Extract the (x, y) coordinate from the center of the cell holding the provided text.  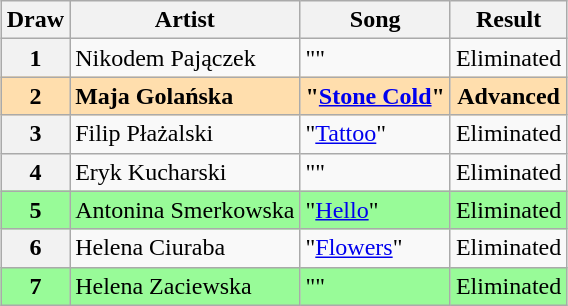
5 (35, 210)
3 (35, 134)
7 (35, 286)
"Stone Cold" (375, 96)
Helena Zaciewska (185, 286)
6 (35, 248)
Song (375, 20)
Advanced (508, 96)
"Hello" (375, 210)
Helena Ciuraba (185, 248)
1 (35, 58)
2 (35, 96)
Eryk Kucharski (185, 172)
4 (35, 172)
Draw (35, 20)
Nikodem Pajączek (185, 58)
Artist (185, 20)
"Tattoo" (375, 134)
Antonina Smerkowska (185, 210)
Maja Golańska (185, 96)
Filip Płażalski (185, 134)
"Flowers" (375, 248)
Result (508, 20)
